Capture the cell that displays the provided text and extract its (x, y) central coordinate. 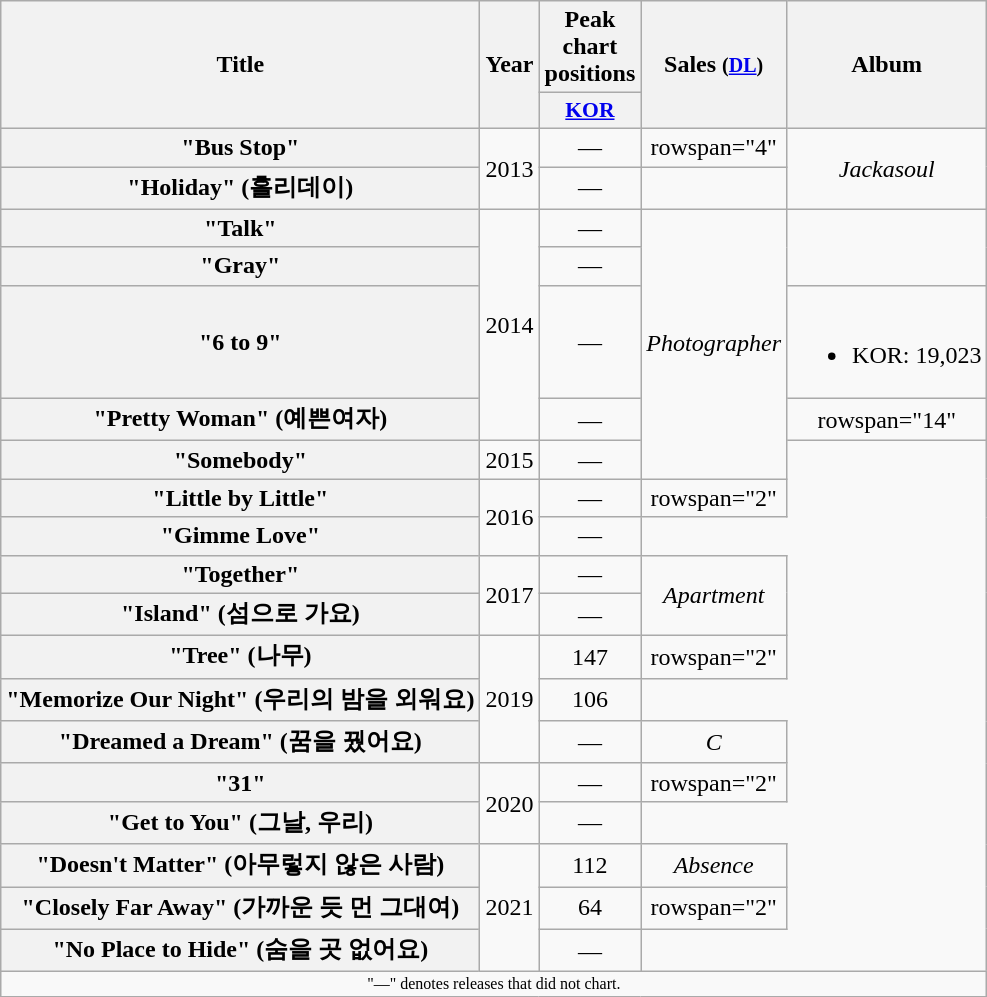
KOR: 19,023 (887, 342)
"31" (240, 782)
"Memorize Our Night" (우리의 밤을 외워요) (240, 700)
64 (590, 908)
106 (590, 700)
C (714, 742)
"Get to You" (그날, 우리) (240, 822)
Sales (DL) (714, 65)
"6 to 9" (240, 342)
"—" denotes releases that did not chart. (494, 984)
Peak chart positions (590, 47)
Album (887, 65)
2016 (510, 517)
"Gray" (240, 266)
"Gimme Love" (240, 536)
"Little by Little" (240, 498)
"No Place to Hide" (숨을 곳 없어요) (240, 950)
"Dreamed a Dream" (꿈을 꿨어요) (240, 742)
Photographer (714, 344)
Apartment (714, 596)
2013 (510, 168)
"Somebody" (240, 460)
"Pretty Woman" (예쁜여자) (240, 420)
147 (590, 658)
"Holiday" (홀리데이) (240, 188)
112 (590, 866)
"Talk" (240, 228)
"Island" (섬으로 가요) (240, 614)
Absence (714, 866)
Year (510, 65)
2017 (510, 596)
2019 (510, 700)
2020 (510, 804)
Title (240, 65)
"Together" (240, 574)
2014 (510, 325)
"Closely Far Away" (가까운 듯 먼 그대여) (240, 908)
2015 (510, 460)
KOR (590, 111)
Jackasoul (887, 168)
rowspan="4" (714, 147)
"Doesn't Matter" (아무렇지 않은 사람) (240, 866)
2021 (510, 908)
"Bus Stop" (240, 147)
rowspan="14" (887, 420)
"Tree" (나무) (240, 658)
